Scan for the cell matching the given text and deliver its (x, y) coordinate at center. 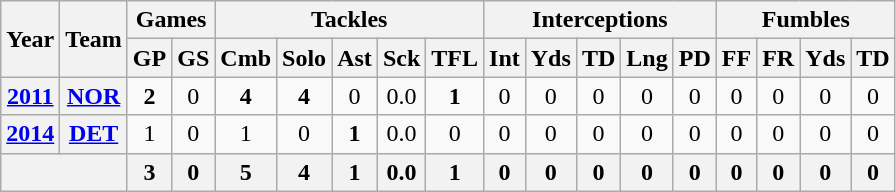
FF (736, 58)
Fumbles (806, 20)
2011 (30, 96)
3 (149, 172)
Sck (401, 58)
Tackles (350, 20)
DET (94, 134)
GP (149, 58)
2014 (30, 134)
Team (94, 39)
2 (149, 96)
Lng (647, 58)
GS (194, 58)
PD (694, 58)
NOR (94, 96)
Cmb (246, 58)
FR (778, 58)
5 (246, 172)
Solo (304, 58)
Int (505, 58)
Games (170, 20)
TFL (455, 58)
Year (30, 39)
Ast (355, 58)
Interceptions (600, 20)
